Scan for the cell matching the given text and deliver its (x, y) coordinate at center. 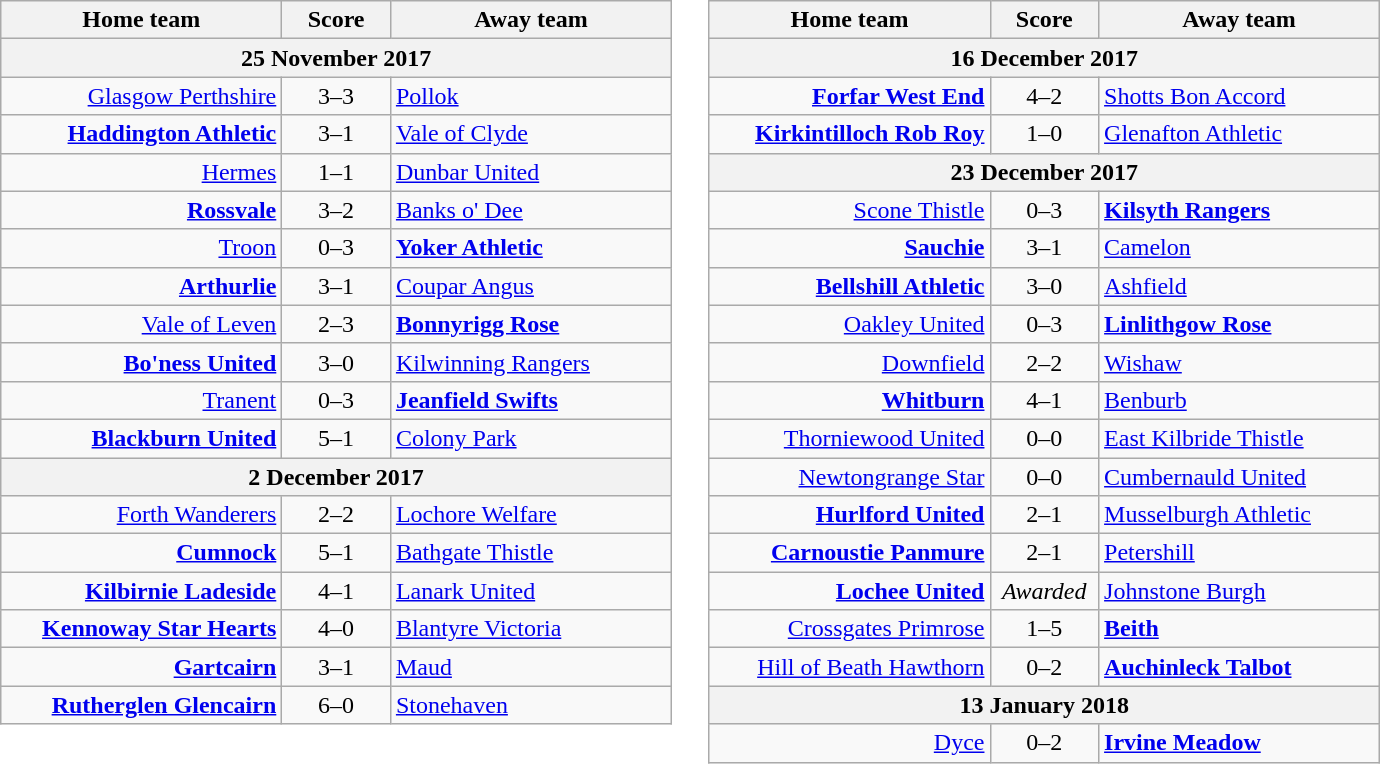
Kennoway Star Hearts (142, 629)
Glasgow Perthshire (142, 96)
Forfar West End (850, 96)
Maud (530, 667)
4–0 (336, 629)
Gartcairn (142, 667)
Coupar Angus (530, 286)
Forth Wanderers (142, 515)
23 December 2017 (1044, 172)
Blantyre Victoria (530, 629)
Awarded (1044, 591)
Rossvale (142, 210)
Sauchie (850, 248)
4–2 (1044, 96)
Dunbar United (530, 172)
Tranent (142, 400)
Downfield (850, 362)
Kirkintilloch Rob Roy (850, 134)
Hill of Beath Hawthorn (850, 667)
Lochee United (850, 591)
Musselburgh Athletic (1240, 515)
Cumbernauld United (1240, 477)
Rutherglen Glencairn (142, 705)
Vale of Clyde (530, 134)
Bellshill Athletic (850, 286)
2–3 (336, 324)
Wishaw (1240, 362)
Crossgates Primrose (850, 629)
1–0 (1044, 134)
Jeanfield Swifts (530, 400)
1–1 (336, 172)
Irvine Meadow (1240, 743)
Arthurlie (142, 286)
3–2 (336, 210)
Vale of Leven (142, 324)
25 November 2017 (336, 58)
Kilsyth Rangers (1240, 210)
Bathgate Thistle (530, 553)
1–5 (1044, 629)
Ashfield (1240, 286)
Kilwinning Rangers (530, 362)
16 December 2017 (1044, 58)
Oakley United (850, 324)
Bo'ness United (142, 362)
Blackburn United (142, 438)
East Kilbride Thistle (1240, 438)
6–0 (336, 705)
Auchinleck Talbot (1240, 667)
Whitburn (850, 400)
Dyce (850, 743)
Shotts Bon Accord (1240, 96)
Newtongrange Star (850, 477)
Yoker Athletic (530, 248)
Cumnock (142, 553)
Thorniewood United (850, 438)
Camelon (1240, 248)
Johnstone Burgh (1240, 591)
Banks o' Dee (530, 210)
Scone Thistle (850, 210)
13 January 2018 (1044, 705)
Troon (142, 248)
Stonehaven (530, 705)
Beith (1240, 629)
Bonnyrigg Rose (530, 324)
Lochore Welfare (530, 515)
Glenafton Athletic (1240, 134)
Lanark United (530, 591)
3–3 (336, 96)
Petershill (1240, 553)
Haddington Athletic (142, 134)
Pollok (530, 96)
Kilbirnie Ladeside (142, 591)
Colony Park (530, 438)
Hurlford United (850, 515)
Benburb (1240, 400)
Hermes (142, 172)
Linlithgow Rose (1240, 324)
Carnoustie Panmure (850, 553)
2 December 2017 (336, 477)
